Scan for the cell matching the given text and deliver its [x, y] coordinate at center. 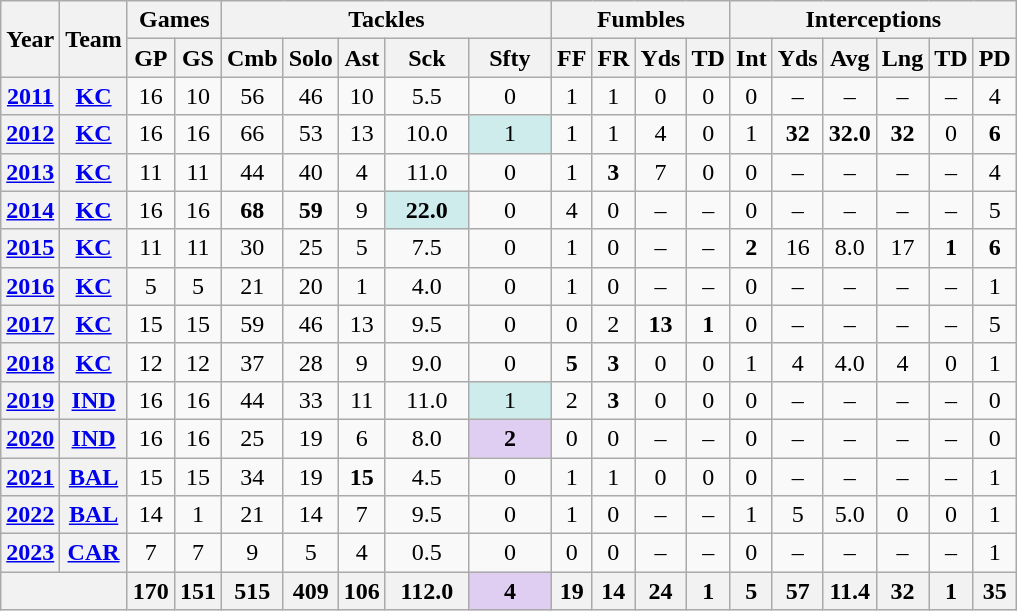
0.5 [426, 553]
Sfty [510, 58]
17 [902, 248]
33 [310, 400]
112.0 [426, 591]
32.0 [850, 134]
Lng [902, 58]
Interceptions [873, 20]
409 [310, 591]
2017 [30, 324]
Cmb [252, 58]
2022 [30, 515]
515 [252, 591]
28 [310, 362]
68 [252, 210]
20 [310, 286]
Ast [362, 58]
53 [310, 134]
7.5 [426, 248]
FR [614, 58]
24 [660, 591]
Fumbles [640, 20]
37 [252, 362]
170 [150, 591]
35 [994, 591]
57 [798, 591]
5.5 [426, 96]
2018 [30, 362]
56 [252, 96]
Sck [426, 58]
40 [310, 172]
GS [198, 58]
PD [994, 58]
Games [174, 20]
11.4 [850, 591]
2013 [30, 172]
Solo [310, 58]
2023 [30, 553]
2012 [30, 134]
2015 [30, 248]
FF [571, 58]
5.0 [850, 515]
34 [252, 477]
2016 [30, 286]
CAR [94, 553]
2014 [30, 210]
2021 [30, 477]
4.5 [426, 477]
22.0 [426, 210]
2019 [30, 400]
106 [362, 591]
Int [751, 58]
Year [30, 39]
Tackles [386, 20]
Avg [850, 58]
9.0 [426, 362]
2020 [30, 438]
2011 [30, 96]
GP [150, 58]
Team [94, 39]
10.0 [426, 134]
30 [252, 248]
66 [252, 134]
151 [198, 591]
